For the text-containing cell, return its midpoint in (x, y) coordinate format. 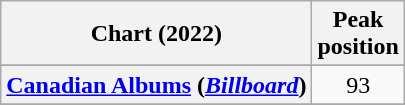
Peakposition (358, 34)
93 (358, 85)
Chart (2022) (156, 34)
Canadian Albums (Billboard) (156, 85)
